Capture the cell that displays the provided text and extract its (X, Y) central coordinate. 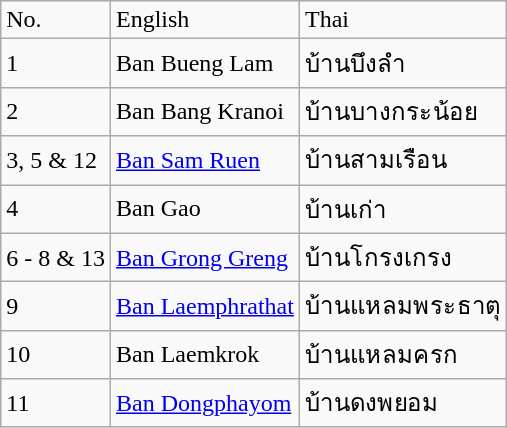
10 (56, 354)
1 (56, 64)
No. (56, 20)
9 (56, 306)
4 (56, 208)
บ้านแหลมครก (402, 354)
บ้านเก่า (402, 208)
บ้านโกรงเกรง (402, 258)
บ้านดงพยอม (402, 404)
Ban Gao (204, 208)
Ban Dongphayom (204, 404)
บ้านสามเรือน (402, 160)
English (204, 20)
3, 5 & 12 (56, 160)
11 (56, 404)
Ban Laemphrathat (204, 306)
Ban Grong Greng (204, 258)
บ้านบางกระน้อย (402, 112)
บ้านแหลมพระธาตุ (402, 306)
Ban Bang Kranoi (204, 112)
2 (56, 112)
บ้านบึงลำ (402, 64)
Thai (402, 20)
Ban Laemkrok (204, 354)
Ban Sam Ruen (204, 160)
6 - 8 & 13 (56, 258)
Ban Bueng Lam (204, 64)
